Find where the given text appears and provide that cell's center as [X, Y] coordinate. 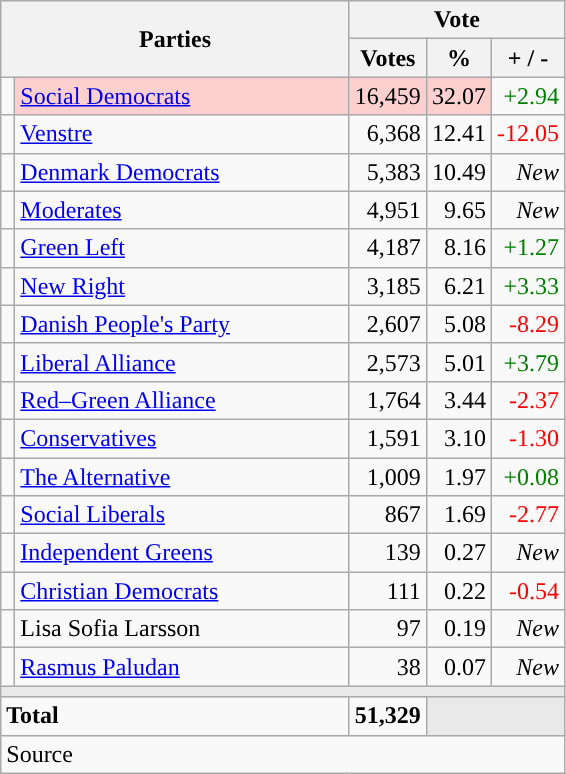
0.07 [458, 667]
+ / - [528, 58]
5.01 [458, 362]
% [458, 58]
32.07 [458, 96]
51,329 [388, 716]
Green Left [182, 248]
16,459 [388, 96]
9.65 [458, 210]
6,368 [388, 134]
3.44 [458, 400]
Red–Green Alliance [182, 400]
-1.30 [528, 438]
Total [176, 716]
The Alternative [182, 477]
97 [388, 629]
2,607 [388, 324]
+1.27 [528, 248]
0.22 [458, 591]
Danish People's Party [182, 324]
Source [283, 754]
-2.77 [528, 515]
10.49 [458, 172]
Rasmus Paludan [182, 667]
0.19 [458, 629]
New Right [182, 286]
1,591 [388, 438]
4,951 [388, 210]
1,764 [388, 400]
+3.79 [528, 362]
2,573 [388, 362]
Social Democrats [182, 96]
867 [388, 515]
-0.54 [528, 591]
5,383 [388, 172]
Liberal Alliance [182, 362]
12.41 [458, 134]
111 [388, 591]
Votes [388, 58]
Denmark Democrats [182, 172]
+0.08 [528, 477]
Moderates [182, 210]
8.16 [458, 248]
1.69 [458, 515]
-2.37 [528, 400]
1.97 [458, 477]
4,187 [388, 248]
0.27 [458, 553]
Christian Democrats [182, 591]
Conservatives [182, 438]
Vote [456, 20]
3,185 [388, 286]
Parties [176, 39]
Venstre [182, 134]
Social Liberals [182, 515]
Independent Greens [182, 553]
-12.05 [528, 134]
139 [388, 553]
3.10 [458, 438]
5.08 [458, 324]
-8.29 [528, 324]
38 [388, 667]
1,009 [388, 477]
+2.94 [528, 96]
+3.33 [528, 286]
Lisa Sofia Larsson [182, 629]
6.21 [458, 286]
